Return the [x, y] coordinate for the center point of the cell that contains the specified text.  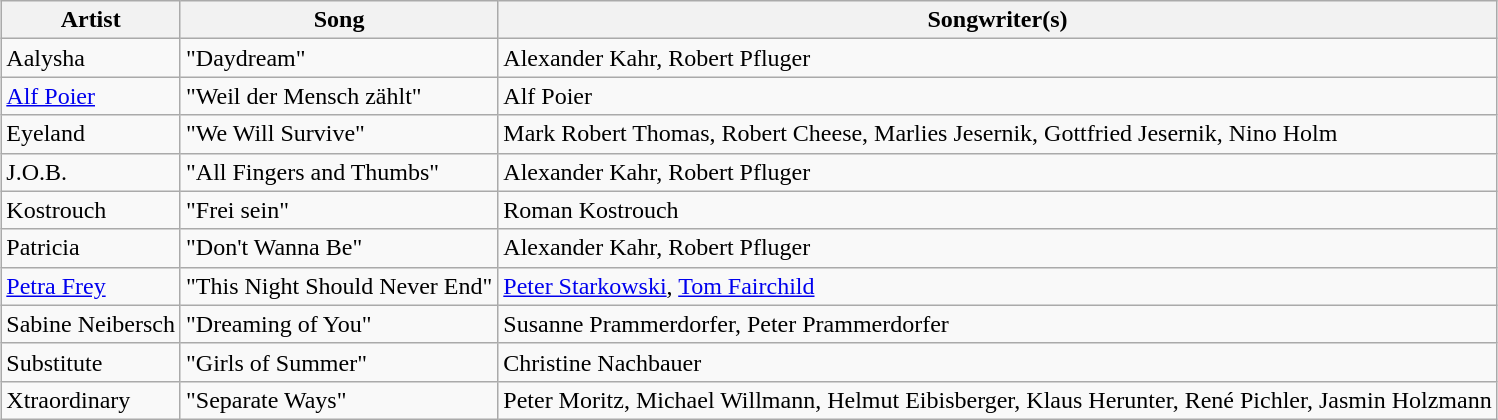
Patricia [91, 248]
"Dreaming of You" [338, 324]
Xtraordinary [91, 400]
"Weil der Mensch zählt" [338, 96]
"Girls of Summer" [338, 362]
Peter Moritz, Michael Willmann, Helmut Eibisberger, Klaus Herunter, René Pichler, Jasmin Holzmann [998, 400]
Christine Nachbauer [998, 362]
Sabine Neibersch [91, 324]
Petra Frey [91, 286]
Kostrouch [91, 210]
Song [338, 20]
"Frei sein" [338, 210]
Roman Kostrouch [998, 210]
Aalysha [91, 58]
Substitute [91, 362]
"All Fingers and Thumbs" [338, 172]
Peter Starkowski, Tom Fairchild [998, 286]
Eyeland [91, 134]
J.O.B. [91, 172]
Artist [91, 20]
Mark Robert Thomas, Robert Cheese, Marlies Jesernik, Gottfried Jesernik, Nino Holm [998, 134]
"Separate Ways" [338, 400]
"Don't Wanna Be" [338, 248]
"Daydream" [338, 58]
"We Will Survive" [338, 134]
"This Night Should Never End" [338, 286]
Susanne Prammerdorfer, Peter Prammerdorfer [998, 324]
Songwriter(s) [998, 20]
